Find where the given text appears and provide that cell's center as [X, Y] coordinate. 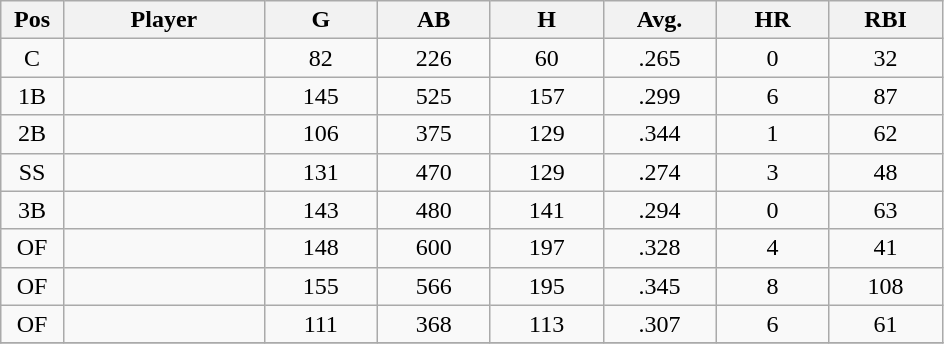
2B [32, 134]
60 [546, 58]
375 [434, 134]
600 [434, 248]
Player [164, 20]
32 [886, 58]
145 [320, 96]
1 [772, 134]
197 [546, 248]
.344 [660, 134]
3 [772, 172]
480 [434, 210]
41 [886, 248]
48 [886, 172]
H [546, 20]
3B [32, 210]
141 [546, 210]
4 [772, 248]
.265 [660, 58]
106 [320, 134]
.345 [660, 286]
SS [32, 172]
1B [32, 96]
82 [320, 58]
62 [886, 134]
113 [546, 324]
226 [434, 58]
111 [320, 324]
RBI [886, 20]
155 [320, 286]
470 [434, 172]
195 [546, 286]
Pos [32, 20]
.274 [660, 172]
63 [886, 210]
525 [434, 96]
131 [320, 172]
.328 [660, 248]
157 [546, 96]
.299 [660, 96]
143 [320, 210]
G [320, 20]
HR [772, 20]
AB [434, 20]
368 [434, 324]
148 [320, 248]
566 [434, 286]
.307 [660, 324]
C [32, 58]
108 [886, 286]
61 [886, 324]
8 [772, 286]
Avg. [660, 20]
87 [886, 96]
.294 [660, 210]
